Search for the cell housing the specified text and yield its [x, y] center coordinate. 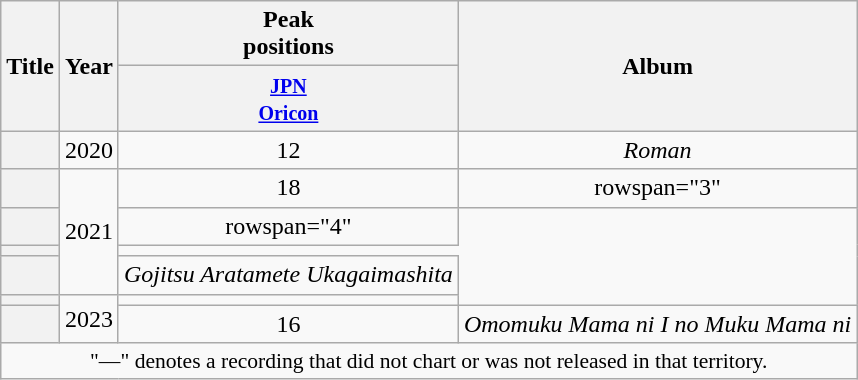
12 [288, 150]
16 [288, 324]
Year [88, 66]
Album [657, 66]
2021 [88, 232]
"—" denotes a recording that did not chart or was not released in that territory. [429, 361]
Gojitsu Aratamete Ukagaimashita [288, 275]
JPNOricon [288, 98]
2023 [88, 318]
Peak positions [288, 34]
rowspan="3" [657, 188]
Title [30, 66]
rowspan="4" [288, 226]
Roman [657, 150]
Omomuku Mama ni I no Muku Mama ni [657, 324]
2020 [88, 150]
18 [288, 188]
